Scan for the cell matching the given text and deliver its [X, Y] coordinate at center. 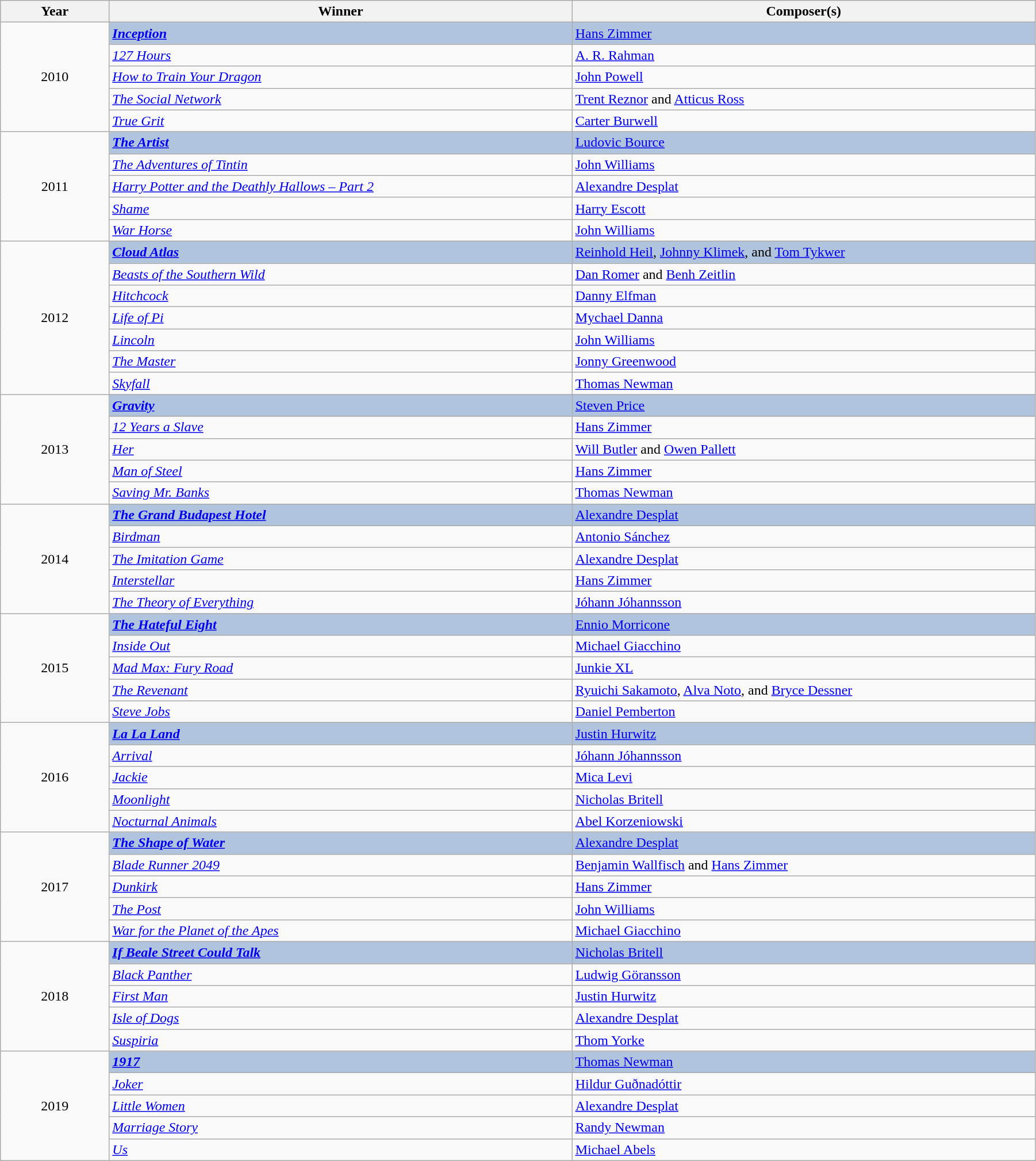
Ryuichi Sakamoto, Alva Noto, and Bryce Dessner [804, 690]
Birdman [340, 537]
Little Women [340, 1106]
First Man [340, 997]
Nocturnal Animals [340, 821]
Life of Pi [340, 318]
Jonny Greenwood [804, 362]
The Social Network [340, 99]
2019 [55, 1106]
Skyfall [340, 384]
Black Panther [340, 975]
Will Butler and Owen Pallett [804, 449]
Man of Steel [340, 471]
True Grit [340, 121]
The Hateful Eight [340, 624]
Year [55, 12]
2012 [55, 317]
Jackie [340, 777]
Isle of Dogs [340, 1018]
2018 [55, 996]
Reinhold Heil, Johnny Klimek, and Tom Tykwer [804, 252]
Winner [340, 12]
Ennio Morricone [804, 624]
Inside Out [340, 646]
2017 [55, 887]
1917 [340, 1062]
Marriage Story [340, 1128]
12 Years a Slave [340, 427]
Hitchcock [340, 296]
War Horse [340, 230]
Ludovic Bource [804, 143]
Shame [340, 208]
Arrival [340, 756]
Mad Max: Fury Road [340, 668]
Beasts of the Southern Wild [340, 274]
How to Train Your Dragon [340, 77]
Joker [340, 1084]
Moonlight [340, 799]
The Post [340, 909]
Lincoln [340, 340]
John Powell [804, 77]
Michael Abels [804, 1149]
Ludwig Göransson [804, 975]
Dan Romer and Benh Zeitlin [804, 274]
2010 [55, 77]
The Grand Budapest Hotel [340, 515]
The Shape of Water [340, 843]
Steven Price [804, 405]
Antonio Sánchez [804, 537]
Interstellar [340, 580]
The Master [340, 362]
Steve Jobs [340, 712]
Benjamin Wallfisch and Hans Zimmer [804, 865]
Hildur Guðnadóttir [804, 1084]
Randy Newman [804, 1128]
Danny Elfman [804, 296]
Saving Mr. Banks [340, 493]
The Artist [340, 143]
The Imitation Game [340, 558]
Harry Potter and the Deathly Hallows – Part 2 [340, 186]
Mica Levi [804, 777]
Harry Escott [804, 208]
Trent Reznor and Atticus Ross [804, 99]
2016 [55, 777]
Junkie XL [804, 668]
Daniel Pemberton [804, 712]
Gravity [340, 405]
War for the Planet of the Apes [340, 930]
2015 [55, 668]
Mychael Danna [804, 318]
2011 [55, 186]
The Adventures of Tintin [340, 164]
Her [340, 449]
A. R. Rahman [804, 55]
If Beale Street Could Talk [340, 952]
Blade Runner 2049 [340, 865]
Composer(s) [804, 12]
2014 [55, 558]
La La Land [340, 734]
2013 [55, 449]
Inception [340, 33]
The Theory of Everything [340, 602]
Us [340, 1149]
The Revenant [340, 690]
Suspiria [340, 1040]
Thom Yorke [804, 1040]
Dunkirk [340, 887]
Carter Burwell [804, 121]
127 Hours [340, 55]
Abel Korzeniowski [804, 821]
Cloud Atlas [340, 252]
